For the text-containing cell, return its midpoint in (x, y) coordinate format. 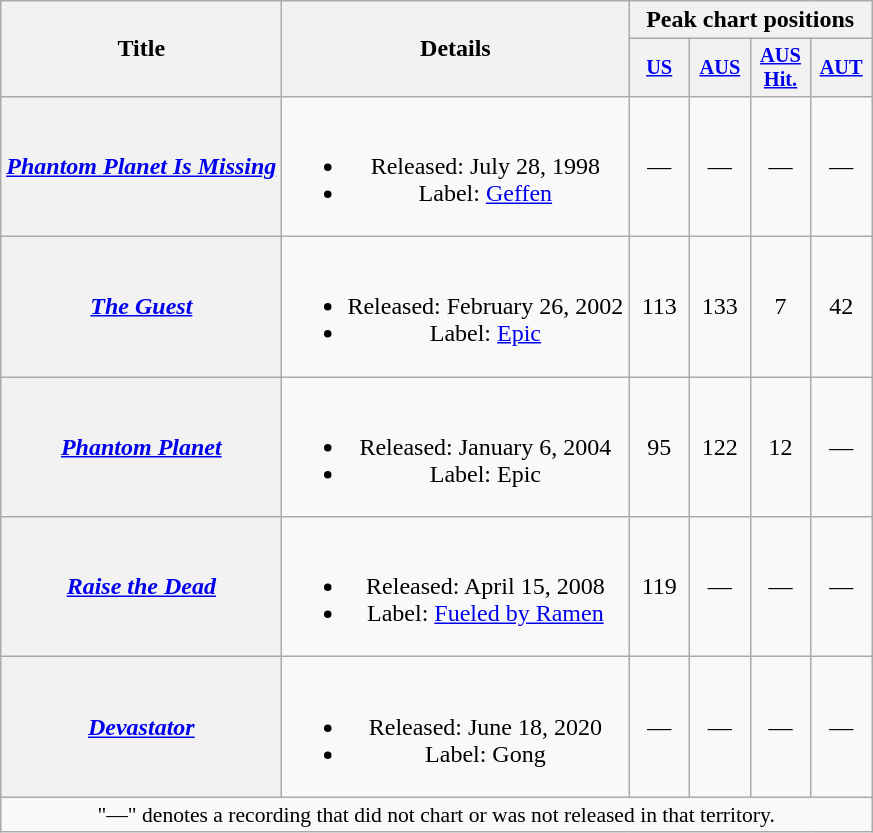
Released: July 28, 1998Label: Geffen (456, 166)
7 (780, 307)
Released: April 15, 2008Label: Fueled by Ramen (456, 587)
12 (780, 447)
119 (660, 587)
Details (456, 49)
US (660, 68)
Phantom Planet Is Missing (142, 166)
The Guest (142, 307)
113 (660, 307)
AUT (842, 68)
Phantom Planet (142, 447)
Raise the Dead (142, 587)
Released: June 18, 2020Label: Gong (456, 727)
133 (720, 307)
Devastator (142, 727)
AUS (720, 68)
Peak chart positions (750, 20)
"—" denotes a recording that did not chart or was not released in that territory. (436, 815)
95 (660, 447)
Released: February 26, 2002Label: Epic (456, 307)
122 (720, 447)
42 (842, 307)
Released: January 6, 2004Label: Epic (456, 447)
Title (142, 49)
AUSHit. (780, 68)
